Return the [x, y] coordinate for the center point of the cell that contains the specified text.  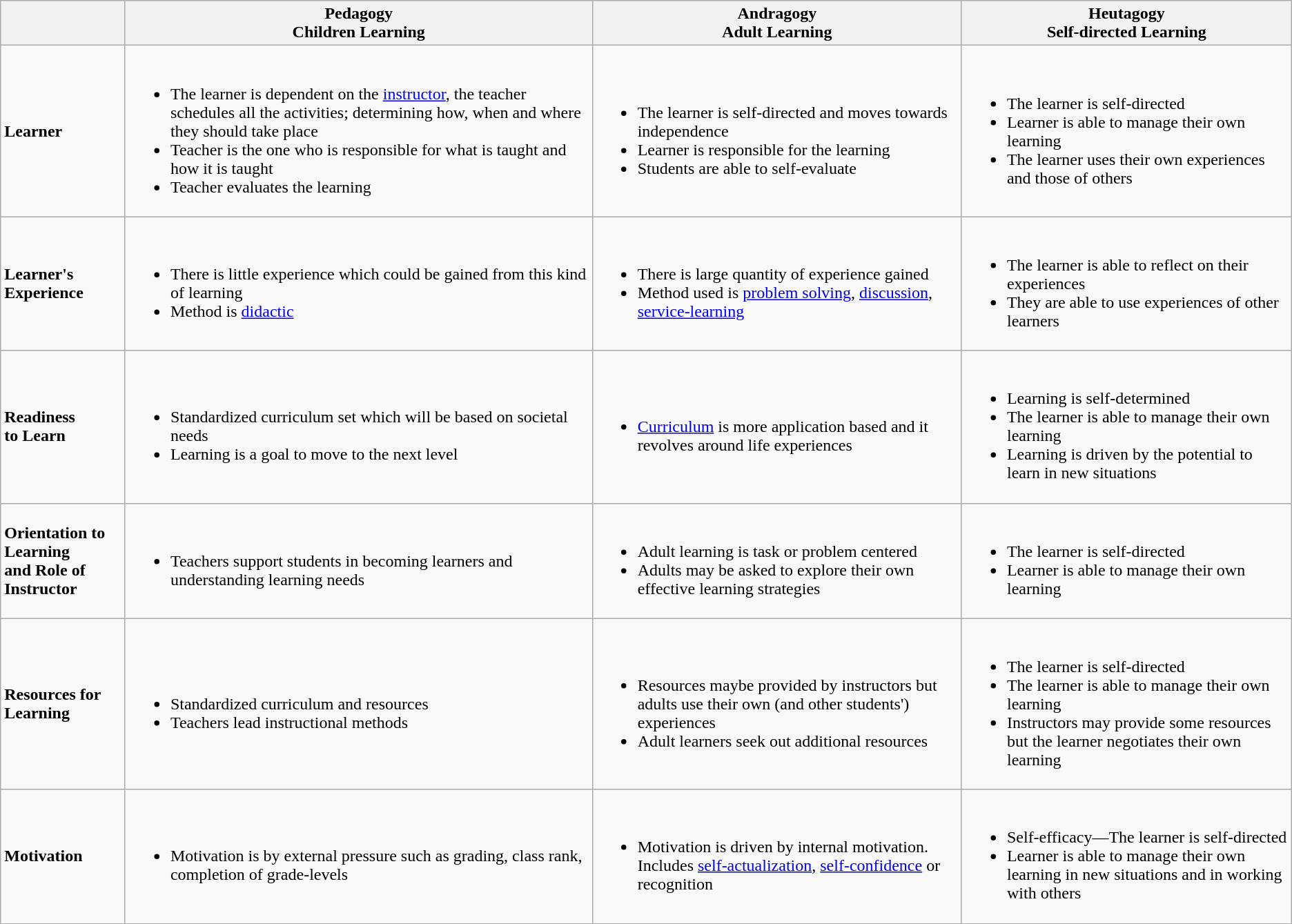
Standardized curriculum set which will be based on societal needsLearning is a goal to move to the next level [359, 426]
HeutagogySelf-directed Learning [1126, 23]
Standardized curriculum and resourcesTeachers lead instructional methods [359, 704]
Adult learning is task or problem centeredAdults may be asked to explore their own effective learning strategies [777, 560]
Motivation is by external pressure such as grading, class rank, completion of grade-levels [359, 856]
The learner is able to reflect on their experiencesThey are able to use experiences of other learners [1126, 284]
The learner is self-directedLearner is able to manage their own learning [1126, 560]
PedagogyChildren Learning [359, 23]
Readinessto Learn [63, 426]
The learner is self-directed and moves towards independenceLearner is responsible for the learningStudents are able to self-evaluate [777, 131]
Self-efficacy—The learner is self-directedLearner is able to manage their own learning in new situations and in working with others [1126, 856]
Learning is self-determinedThe learner is able to manage their own learningLearning is driven by the potential to learn in new situations [1126, 426]
Teachers support students in becoming learners and understanding learning needs [359, 560]
Learner'sExperience [63, 284]
Orientation to Learningand Role of Instructor [63, 560]
There is little experience which could be gained from this kind of learningMethod is didactic [359, 284]
Resources maybe provided by instructors but adults use their own (and other students') experiencesAdult learners seek out additional resources [777, 704]
AndragogyAdult Learning [777, 23]
Motivation [63, 856]
Learner [63, 131]
The learner is self-directedLearner is able to manage their own learningThe learner uses their own experiences and those of others [1126, 131]
Resources for Learning [63, 704]
There is large quantity of experience gainedMethod used is problem solving, discussion, service-learning [777, 284]
Motivation is driven by internal motivation. Includes self-actualization, self-confidence or recognition [777, 856]
Curriculum is more application based and it revolves around life experiences [777, 426]
